Return the [x, y] coordinate for the center point of the cell that contains the specified text.  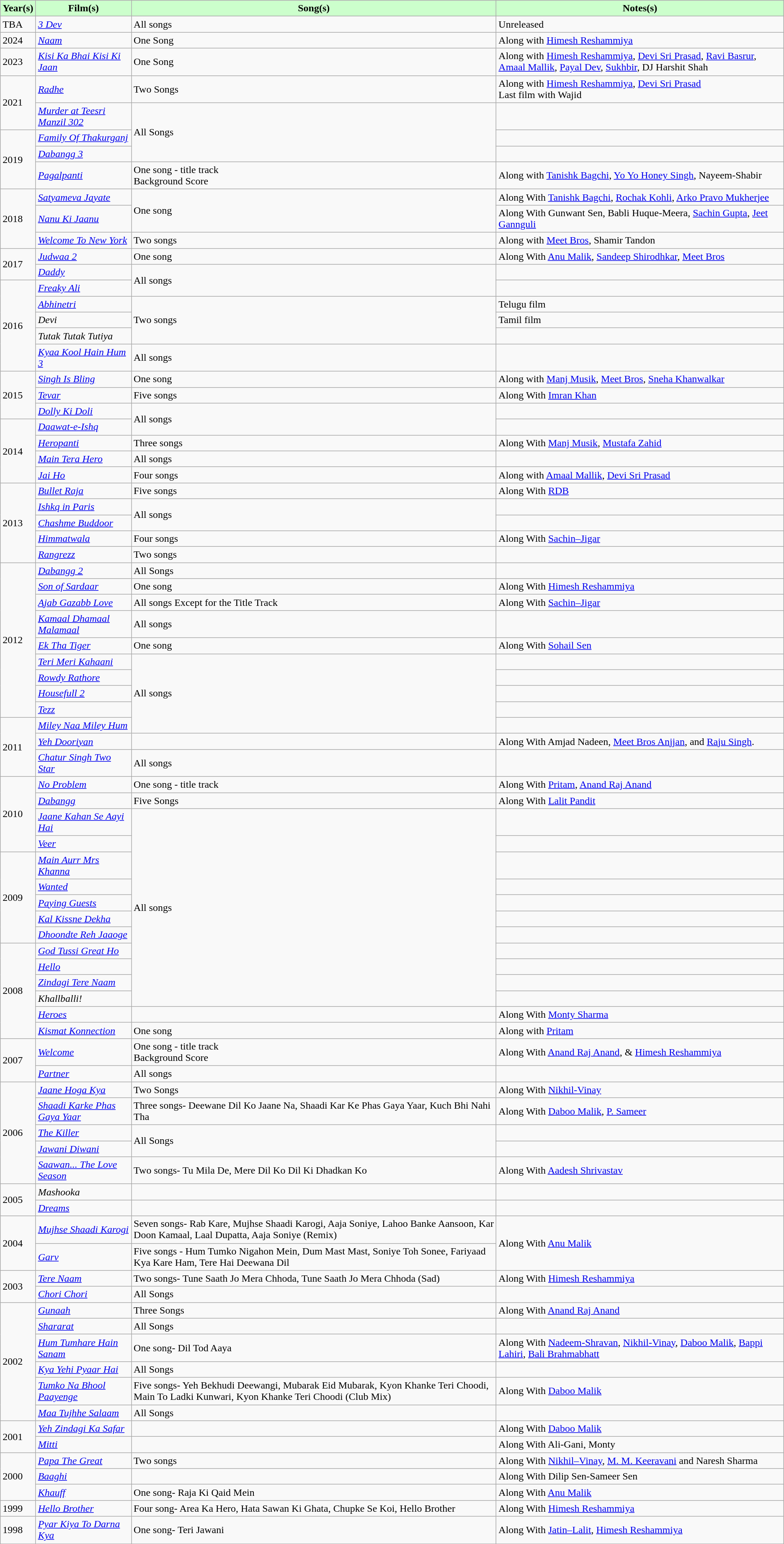
2024 [18, 40]
Five Songs [314, 801]
Dabangg 2 [83, 571]
Devi [83, 320]
Kya Yehi Pyaar Hai [83, 1369]
Veer [83, 844]
Heroes [83, 1014]
Mujhse Shaadi Karogi [83, 1229]
Along With Dilip Sen-Sameer Sen [640, 1477]
Yeh Zindagi Ka Safar [83, 1429]
2021 [18, 103]
Along With Tanishk Bagchi, Rochak Kohli, Arko Pravo Mukherjee [640, 197]
Chashme Buddoor [83, 522]
Along With Daboo Malik, P. Sameer [640, 1111]
One song- Dil Tod Aaya [314, 1347]
Along with Himesh Reshammiya, Devi Sri PrasadLast film with Wajid [640, 89]
2004 [18, 1243]
Papa The Great [83, 1461]
Along with Tanishk Bagchi, Yo Yo Honey Singh, Nayeem-Shabir [640, 175]
Along with Amaal Mallik, Devi Sri Prasad [640, 475]
Tevar [83, 395]
Seven songs- Rab Kare, Mujhse Shaadi Karogi, Aaja Soniye, Lahoo Banke Aansoon, Kar Doon Kamaal, Laal Dupatta, Aaja Soniye (Remix) [314, 1229]
Ek Tha Tiger [83, 646]
All songs Except for the Title Track [314, 603]
Along With Lalit Pandit [640, 801]
Telugu film [640, 304]
Three songs- Deewane Dil Ko Jaane Na, Shaadi Kar Ke Phas Gaya Yaar, Kuch Bhi Nahi Tha [314, 1111]
Garv [83, 1257]
Mitti [83, 1445]
Son of Sardaar [83, 587]
Miley Naa Miley Hum [83, 725]
No Problem [83, 784]
2011 [18, 747]
Shaadi Karke Phas Gaya Yaar [83, 1111]
2013 [18, 522]
Singh Is Bling [83, 379]
Baaghi [83, 1477]
2005 [18, 1200]
Five songs- Yeh Bekhudi Deewangi, Mubarak Eid Mubarak, Kyon Khanke Teri Choodi, Main To Ladki Kunwari, Kyon Khanke Teri Choodi (Club Mix) [314, 1391]
Tezz [83, 709]
Tumko Na Bhool Paayenge [83, 1391]
Two songs- Tune Saath Jo Mera Chhoda, Tune Saath Jo Mera Chhoda (Sad) [314, 1278]
Along With Anu Malik, Sandeep Shirodhkar, Meet Bros [640, 256]
Tere Naam [83, 1278]
Along With Gunwant Sen, Babli Huque-Meera, Sachin Gupta, Jeet Gannguli [640, 219]
Unreleased [640, 24]
2015 [18, 395]
2016 [18, 326]
Radhe [83, 89]
Along With Ali-Gani, Monty [640, 1445]
The Killer [83, 1133]
Along With Sohail Sen [640, 646]
Abhinetri [83, 304]
Daddy [83, 272]
Along With Imran Khan [640, 395]
Pagalpanti [83, 175]
2019 [18, 159]
Mashooka [83, 1192]
2023 [18, 62]
Ishkq in Paris [83, 507]
Jai Ho [83, 475]
Housefull 2 [83, 693]
Dolly Ki Doli [83, 411]
2002 [18, 1361]
2001 [18, 1437]
Hum Tumhare Hain Sanam [83, 1347]
One song - title track [314, 784]
Along with Himesh Reshammiya, Devi Sri Prasad, Ravi Basrur, Amaal Mallik, Payal Dev, Sukhbir, DJ Harshit Shah [640, 62]
Ajab Gazabb Love [83, 603]
Along With Pritam, Anand Raj Anand [640, 784]
Paying Guests [83, 903]
Hello Brother [83, 1508]
Nanu Ki Jaanu [83, 219]
Along With Aadesh Shrivastav [640, 1171]
1999 [18, 1508]
Along With Nikhil–Vinay, M. M. Keeravani and Naresh Sharma [640, 1461]
Maa Tujhhe Salaam [83, 1412]
Teri Meri Kahaani [83, 662]
Along with Himesh Reshammiya [640, 40]
Kamaal Dhamaal Malamaal [83, 624]
Notes(s) [640, 8]
Chatur Singh Two Star [83, 763]
Dreams [83, 1208]
Chori Chori [83, 1294]
Along With Anand Raj Anand [640, 1310]
Along With Jatin–Lalit, Himesh Reshammiya [640, 1530]
Three songs [314, 443]
Along With Manj Musik, Mustafa Zahid [640, 443]
Dabangg 3 [83, 154]
Judwaa 2 [83, 256]
2010 [18, 814]
Khauff [83, 1492]
Jawani Diwani [83, 1149]
Murder at Teesri Manzil 302 [83, 116]
Rangrezz [83, 555]
2008 [18, 991]
3 Dev [83, 24]
Yeh Dooriyan [83, 741]
2009 [18, 897]
2017 [18, 264]
Daawat-e-Ishq [83, 427]
Kal Kissne Dekha [83, 919]
Two songs- Tu Mila De, Mere Dil Ko Dil Ki Dhadkan Ko [314, 1171]
Satyameva Jayate [83, 197]
Pyar Kiya To Darna Kya [83, 1530]
Kyaa Kool Hain Hum 3 [83, 358]
2003 [18, 1286]
Four song- Area Ka Hero, Hata Sawan Ki Ghata, Chupke Se Koi, Hello Brother [314, 1508]
Hello [83, 967]
Year(s) [18, 8]
Along with Manj Musik, Meet Bros, Sneha Khanwalkar [640, 379]
Kismat Konnection [83, 1030]
Three Songs [314, 1310]
Himmatwala [83, 539]
Dhoondte Reh Jaaoge [83, 935]
Wanted [83, 887]
Five songs - Hum Tumko Nigahon Mein, Dum Mast Mast, Soniye Toh Sonee, Fariyaad Kya Kare Ham, Tere Hai Deewana Dil [314, 1257]
Freaky Ali [83, 288]
God Tussi Great Ho [83, 951]
Jaane Kahan Se Aayi Hai [83, 822]
Welcome [83, 1052]
Welcome To New York [83, 240]
Main Tera Hero [83, 459]
Khallballi! [83, 998]
Gunaah [83, 1310]
Along with Meet Bros, Shamir Tandon [640, 240]
Rowdy Rathore [83, 678]
Dabangg [83, 801]
Heropanti [83, 443]
Saawan... The Love Season [83, 1171]
2006 [18, 1133]
Main Aurr Mrs Khanna [83, 866]
Along With Nadeem-Shravan, Nikhil-Vinay, Daboo Malik, Bappi Lahiri, Bali Brahmabhatt [640, 1347]
TBA [18, 24]
Along With Anand Raj Anand, & Himesh Reshammiya [640, 1052]
Along with Pritam [640, 1030]
Bullet Raja [83, 491]
2007 [18, 1060]
2018 [18, 219]
Tutak Tutak Tutiya [83, 336]
Naam [83, 40]
Shararat [83, 1326]
2014 [18, 451]
One song- Raja Ki Qaid Mein [314, 1492]
Family Of Thakurganj [83, 138]
Song(s) [314, 8]
2012 [18, 640]
Jaane Hoga Kya [83, 1090]
One song- Teri Jawani [314, 1530]
Along With Amjad Nadeen, Meet Bros Anjjan, and Raju Singh. [640, 741]
Tamil film [640, 320]
1998 [18, 1530]
Zindagi Tere Naam [83, 983]
Along With RDB [640, 491]
Film(s) [83, 8]
Kisi Ka Bhai Kisi Ki Jaan [83, 62]
Along With Nikhil-Vinay [640, 1090]
Along With Monty Sharma [640, 1014]
Partner [83, 1073]
2000 [18, 1477]
